Return (x, y) of the center of cell containing provided text 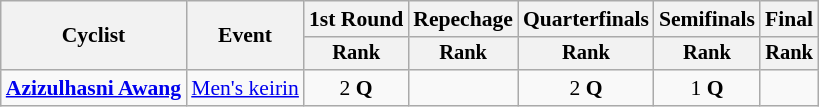
Final (789, 19)
Men's keirin (245, 88)
1st Round (356, 19)
Quarterfinals (586, 19)
Cyclist (94, 36)
Event (245, 36)
Azizulhasni Awang (94, 88)
Repechage (463, 19)
1 Q (707, 88)
Semifinals (707, 19)
